Capture the cell that displays the provided text and extract its (X, Y) central coordinate. 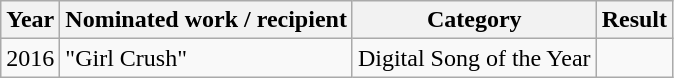
2016 (30, 58)
Nominated work / recipient (206, 20)
Result (634, 20)
"Girl Crush" (206, 58)
Category (474, 20)
Digital Song of the Year (474, 58)
Year (30, 20)
